Search for the cell housing the specified text and yield its [X, Y] center coordinate. 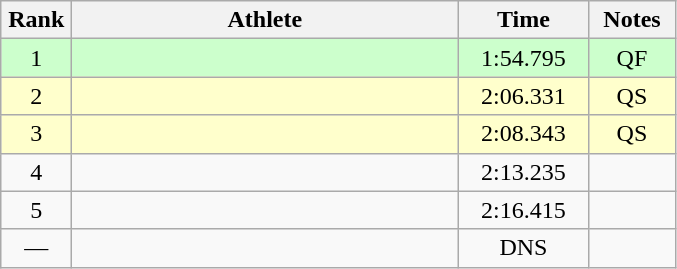
2:08.343 [524, 134]
2:13.235 [524, 172]
DNS [524, 248]
Rank [36, 20]
Athlete [265, 20]
QF [632, 58]
1 [36, 58]
3 [36, 134]
Notes [632, 20]
4 [36, 172]
2:16.415 [524, 210]
2 [36, 96]
— [36, 248]
2:06.331 [524, 96]
Time [524, 20]
5 [36, 210]
1:54.795 [524, 58]
